Locate the cell with the specified text and output its [X, Y] center coordinate. 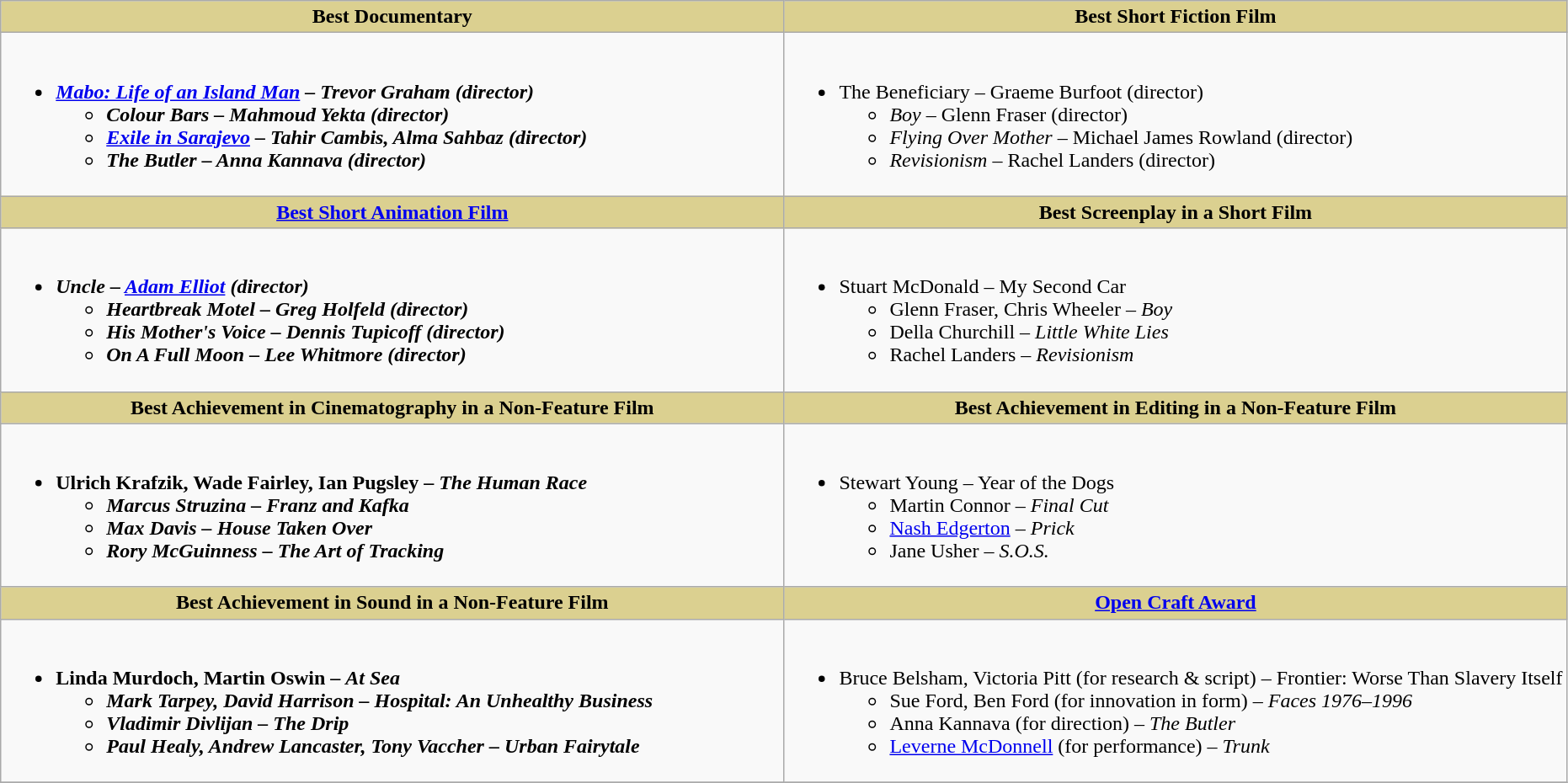
Stuart McDonald – My Second CarGlenn Fraser, Chris Wheeler – BoyDella Churchill – Little White LiesRachel Landers – Revisionism [1176, 310]
Best Achievement in Sound in a Non-Feature Film [392, 603]
Best Short Fiction Film [1176, 17]
Stewart Young – Year of the DogsMartin Connor – Final CutNash Edgerton – PrickJane Usher – S.O.S. [1176, 505]
Best Achievement in Cinematography in a Non-Feature Film [392, 407]
Best Screenplay in a Short Film [1176, 212]
Open Craft Award [1176, 603]
Best Achievement in Editing in a Non-Feature Film [1176, 407]
Best Short Animation Film [392, 212]
Best Documentary [392, 17]
